Provide the [X, Y] coordinate of the cell's center where the given text is located.  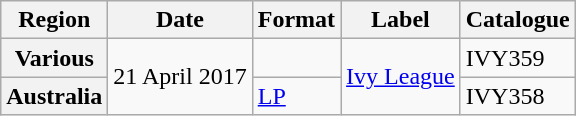
Ivy League [401, 77]
21 April 2017 [180, 77]
IVY359 [518, 58]
IVY358 [518, 96]
Date [180, 20]
Format [296, 20]
Catalogue [518, 20]
Various [54, 58]
LP [296, 96]
Australia [54, 96]
Region [54, 20]
Label [401, 20]
